From the cell containing the given text, extract its center point as [x, y] coordinate. 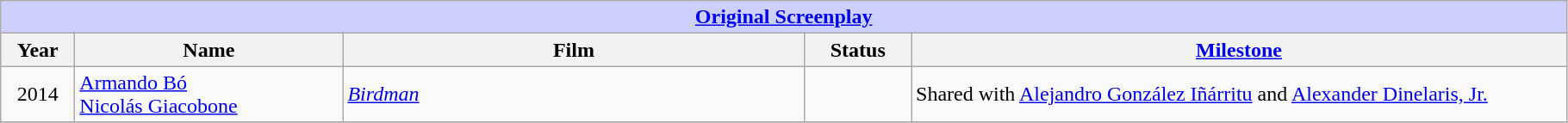
Birdman [574, 95]
Milestone [1239, 50]
Armando BóNicolás Giacobone [208, 95]
Year [38, 50]
Name [208, 50]
Original Screenplay [784, 17]
2014 [38, 95]
Status [858, 50]
Shared with Alejandro González Iñárritu and Alexander Dinelaris, Jr. [1239, 95]
Film [574, 50]
